Provide the [X, Y] coordinate of the cell's center where the given text is located.  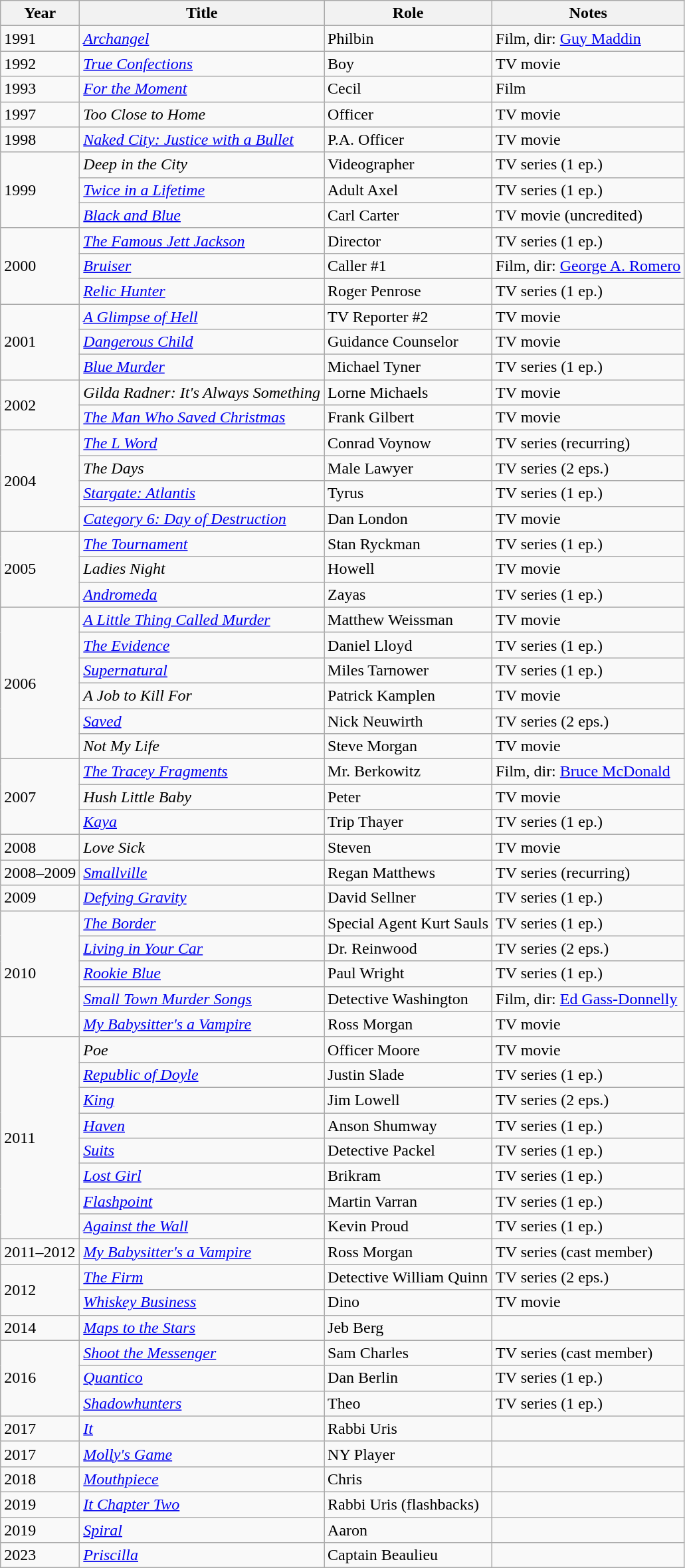
2006 [40, 683]
True Confections [202, 64]
2000 [40, 266]
Captain Beaulieu [408, 1555]
Year [40, 13]
Michael Tyner [408, 367]
Brikram [408, 1176]
Twice in a Lifetime [202, 190]
2001 [40, 342]
2014 [40, 1328]
Supernatural [202, 670]
Howell [408, 569]
Republic of Doyle [202, 1075]
Justin Slade [408, 1075]
Smallville [202, 873]
Mouthpiece [202, 1479]
2005 [40, 569]
Blue Murder [202, 367]
NY Player [408, 1454]
Roger Penrose [408, 291]
David Sellner [408, 898]
Ladies Night [202, 569]
Kaya [202, 822]
Sam Charles [408, 1353]
Peter [408, 797]
2007 [40, 797]
Too Close to Home [202, 114]
Patrick Kamplen [408, 695]
Relic Hunter [202, 291]
For the Moment [202, 89]
Director [408, 240]
Lost Girl [202, 1176]
Conrad Voynow [408, 443]
Flashpoint [202, 1201]
Film [589, 89]
Not My Life [202, 746]
Love Sick [202, 847]
It [202, 1429]
2008 [40, 847]
1991 [40, 39]
Haven [202, 1126]
The L Word [202, 443]
Small Town Murder Songs [202, 999]
Rabbi Uris (flashbacks) [408, 1504]
Deep in the City [202, 165]
2008–2009 [40, 873]
Film, dir: Bruce McDonald [589, 772]
2023 [40, 1555]
P.A. Officer [408, 139]
2010 [40, 974]
Tyrus [408, 493]
Stan Ryckman [408, 544]
Quantico [202, 1378]
Zayas [408, 594]
The Famous Jett Jackson [202, 240]
2004 [40, 481]
Martin Varran [408, 1201]
Dangerous Child [202, 342]
Whiskey Business [202, 1302]
TV Reporter #2 [408, 317]
1997 [40, 114]
Detective Packel [408, 1151]
1998 [40, 139]
Against the Wall [202, 1227]
Role [408, 13]
2009 [40, 898]
The Tracey Fragments [202, 772]
Living in Your Car [202, 948]
Stargate: Atlantis [202, 493]
Naked City: Justice with a Bullet [202, 139]
Notes [589, 13]
Film, dir: Guy Maddin [589, 39]
Black and Blue [202, 215]
2016 [40, 1378]
Videographer [408, 165]
Jeb Berg [408, 1328]
Spiral [202, 1529]
Priscilla [202, 1555]
Carl Carter [408, 215]
Saved [202, 721]
Miles Tarnower [408, 670]
Dan London [408, 519]
Officer Moore [408, 1049]
It Chapter Two [202, 1504]
Dr. Reinwood [408, 948]
2018 [40, 1479]
The Tournament [202, 544]
Archangel [202, 39]
Adult Axel [408, 190]
The Evidence [202, 645]
The Border [202, 923]
Trip Thayer [408, 822]
Aaron [408, 1529]
Mr. Berkowitz [408, 772]
2012 [40, 1290]
2011–2012 [40, 1252]
Suits [202, 1151]
Lorne Michaels [408, 392]
Matthew Weissman [408, 620]
Theo [408, 1403]
The Man Who Saved Christmas [202, 418]
Special Agent Kurt Sauls [408, 923]
Steve Morgan [408, 746]
Anson Shumway [408, 1126]
Dino [408, 1302]
Shoot the Messenger [202, 1353]
Kevin Proud [408, 1227]
Detective William Quinn [408, 1277]
Paul Wright [408, 974]
A Little Thing Called Murder [202, 620]
Film, dir: Ed Gass-Donnelly [589, 999]
TV movie (uncredited) [589, 215]
Dan Berlin [408, 1378]
Andromeda [202, 594]
Film, dir: George A. Romero [589, 266]
Chris [408, 1479]
1993 [40, 89]
Caller #1 [408, 266]
Frank Gilbert [408, 418]
Nick Neuwirth [408, 721]
Boy [408, 64]
Regan Matthews [408, 873]
Steven [408, 847]
Officer [408, 114]
Maps to the Stars [202, 1328]
Philbin [408, 39]
Detective Washington [408, 999]
Bruiser [202, 266]
2011 [40, 1138]
A Glimpse of Hell [202, 317]
Rabbi Uris [408, 1429]
Cecil [408, 89]
Hush Little Baby [202, 797]
Molly's Game [202, 1454]
Gilda Radner: It's Always Something [202, 392]
The Firm [202, 1277]
1999 [40, 190]
2002 [40, 405]
A Job to Kill For [202, 695]
Shadowhunters [202, 1403]
King [202, 1100]
Rookie Blue [202, 974]
Category 6: Day of Destruction [202, 519]
Daniel Lloyd [408, 645]
Male Lawyer [408, 468]
The Days [202, 468]
Guidance Counselor [408, 342]
Title [202, 13]
Defying Gravity [202, 898]
1992 [40, 64]
Jim Lowell [408, 1100]
Poe [202, 1049]
